Detect which cell encompasses the target text, then output its (X, Y) center coordinate. 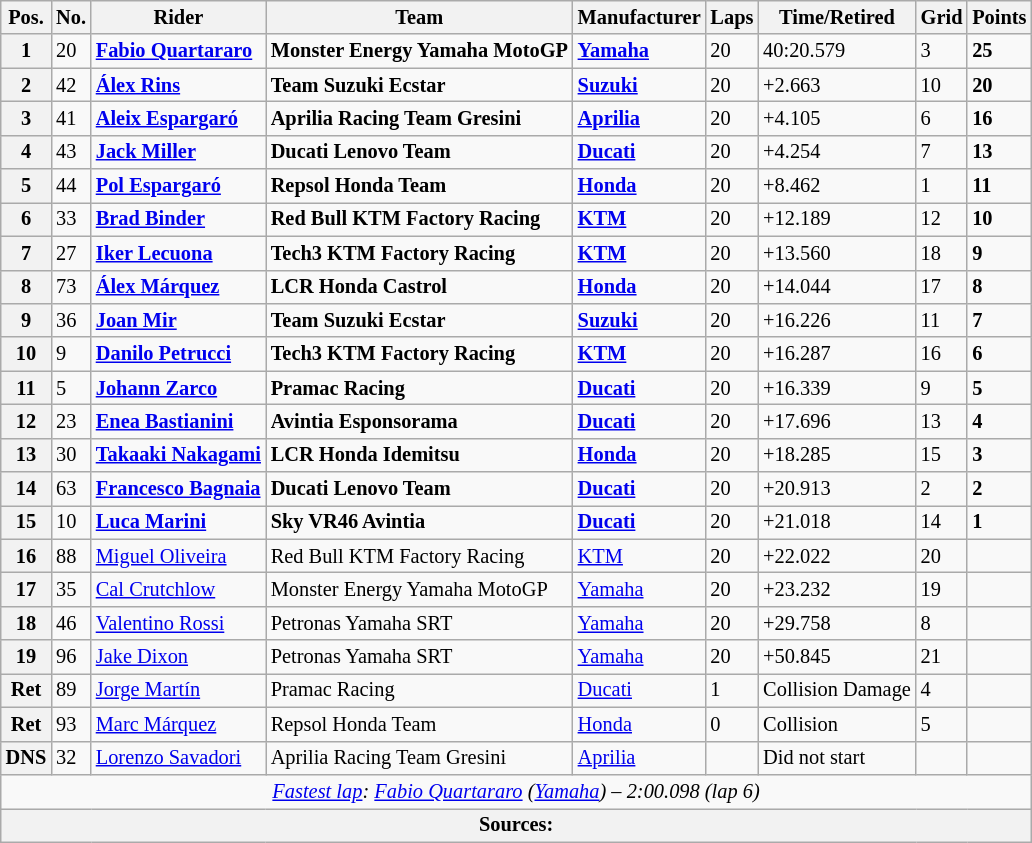
Time/Retired (836, 17)
Iker Lecuona (178, 253)
Enea Bastianini (178, 421)
Miguel Oliveira (178, 556)
Álex Rins (178, 85)
Jake Dixon (178, 657)
Valentino Rossi (178, 623)
Luca Marini (178, 522)
+17.696 (836, 421)
43 (71, 152)
40:20.579 (836, 51)
Danilo Petrucci (178, 354)
0 (732, 724)
21 (942, 657)
+20.913 (836, 489)
+50.845 (836, 657)
36 (71, 320)
Points (999, 17)
Álex Márquez (178, 287)
Cal Crutchlow (178, 589)
30 (71, 455)
+21.018 (836, 522)
+16.226 (836, 320)
+23.232 (836, 589)
Lorenzo Savadori (178, 758)
44 (71, 186)
Fastest lap: Fabio Quartararo (Yamaha) – 2:00.098 (lap 6) (516, 791)
Sky VR46 Avintia (420, 522)
+16.339 (836, 388)
+18.285 (836, 455)
23 (71, 421)
41 (71, 118)
Takaaki Nakagami (178, 455)
+13.560 (836, 253)
Johann Zarco (178, 388)
Francesco Bagnaia (178, 489)
+29.758 (836, 623)
+2.663 (836, 85)
Jorge Martín (178, 690)
+4.254 (836, 152)
Rider (178, 17)
Collision Damage (836, 690)
Pos. (26, 17)
Pol Espargaró (178, 186)
Fabio Quartararo (178, 51)
+16.287 (836, 354)
Collision (836, 724)
Sources: (516, 825)
42 (71, 85)
73 (71, 287)
Brad Binder (178, 219)
32 (71, 758)
Team (420, 17)
No. (71, 17)
Joan Mir (178, 320)
+22.022 (836, 556)
33 (71, 219)
27 (71, 253)
+14.044 (836, 287)
Aleix Espargaró (178, 118)
Avintia Esponsorama (420, 421)
46 (71, 623)
96 (71, 657)
63 (71, 489)
+8.462 (836, 186)
Grid (942, 17)
LCR Honda Idemitsu (420, 455)
Jack Miller (178, 152)
88 (71, 556)
Laps (732, 17)
LCR Honda Castrol (420, 287)
89 (71, 690)
25 (999, 51)
DNS (26, 758)
Manufacturer (640, 17)
+12.189 (836, 219)
Did not start (836, 758)
35 (71, 589)
Marc Márquez (178, 724)
+4.105 (836, 118)
93 (71, 724)
